Output the (x, y) coordinate of the center of the cell containing the given text.  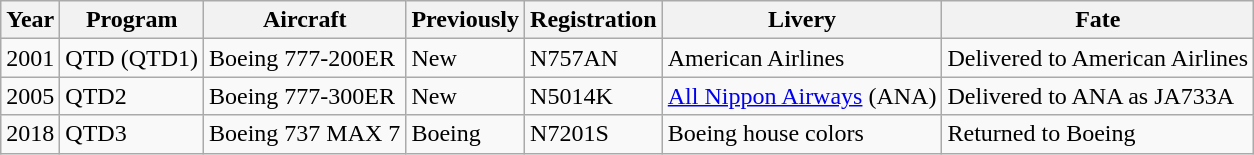
N7201S (594, 134)
Boeing 777-200ER (305, 58)
2018 (30, 134)
N757AN (594, 58)
QTD (QTD1) (132, 58)
American Airlines (802, 58)
QTD3 (132, 134)
Boeing (466, 134)
Delivered to American Airlines (1098, 58)
Boeing house colors (802, 134)
Program (132, 20)
N5014K (594, 96)
Returned to Boeing (1098, 134)
Registration (594, 20)
Boeing 777-300ER (305, 96)
All Nippon Airways (ANA) (802, 96)
Aircraft (305, 20)
Fate (1098, 20)
2001 (30, 58)
Year (30, 20)
Livery (802, 20)
2005 (30, 96)
Boeing 737 MAX 7 (305, 134)
Delivered to ANA as JA733A (1098, 96)
Previously (466, 20)
QTD2 (132, 96)
